Return (x, y) of the center of cell containing provided text 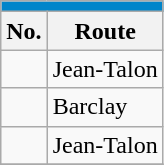
Barclay (105, 107)
No. (24, 31)
Route (105, 31)
